Identify which cell holds the provided text, then report its [x, y] central coordinate. 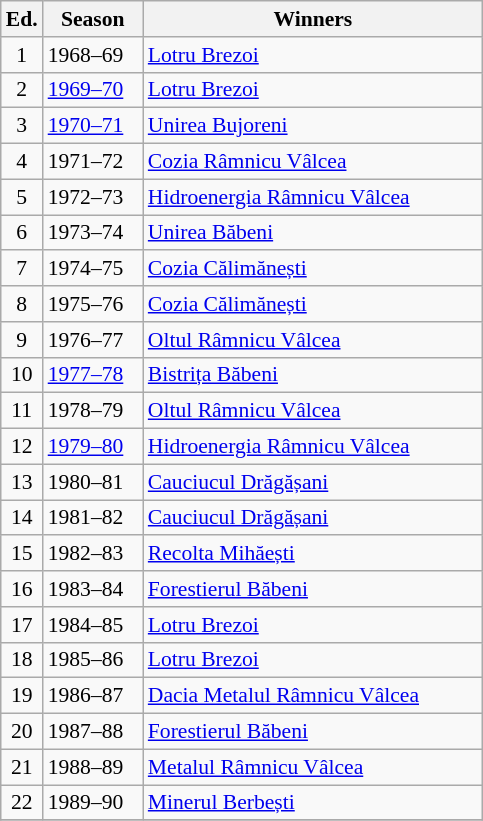
1981–82 [93, 518]
10 [22, 375]
Unirea Băbeni [313, 233]
1979–80 [93, 447]
1989–90 [93, 803]
1 [22, 55]
1976–77 [93, 340]
1973–74 [93, 233]
Cozia Râmnicu Vâlcea [313, 162]
1980–81 [93, 482]
9 [22, 340]
1984–85 [93, 625]
5 [22, 197]
1985–86 [93, 660]
1978–79 [93, 411]
1971–72 [93, 162]
6 [22, 233]
Winners [313, 19]
1983–84 [93, 589]
13 [22, 482]
21 [22, 767]
15 [22, 554]
Unirea Bujoreni [313, 126]
Ed. [22, 19]
16 [22, 589]
14 [22, 518]
1982–83 [93, 554]
1986–87 [93, 696]
4 [22, 162]
17 [22, 625]
12 [22, 447]
7 [22, 269]
Minerul Berbești [313, 803]
Season [93, 19]
Recolta Mihăești [313, 554]
1988–89 [93, 767]
3 [22, 126]
1987–88 [93, 732]
20 [22, 732]
1977–78 [93, 375]
22 [22, 803]
Bistrița Băbeni [313, 375]
1968–69 [93, 55]
1975–76 [93, 304]
Metalul Râmnicu Vâlcea [313, 767]
1969–70 [93, 90]
18 [22, 660]
Dacia Metalul Râmnicu Vâlcea [313, 696]
11 [22, 411]
8 [22, 304]
1972–73 [93, 197]
1974–75 [93, 269]
2 [22, 90]
1970–71 [93, 126]
19 [22, 696]
